Locate the cell with the specified text and output its (X, Y) center coordinate. 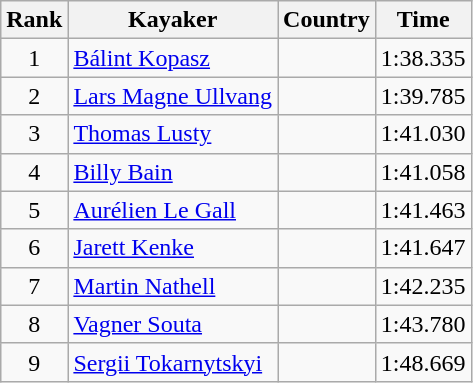
3 (34, 134)
8 (34, 324)
7 (34, 286)
Billy Bain (173, 172)
1:41.463 (423, 210)
Aurélien Le Gall (173, 210)
1:41.030 (423, 134)
4 (34, 172)
Country (327, 20)
Bálint Kopasz (173, 58)
Time (423, 20)
9 (34, 362)
Kayaker (173, 20)
1 (34, 58)
5 (34, 210)
1:39.785 (423, 96)
Thomas Lusty (173, 134)
1:43.780 (423, 324)
6 (34, 248)
1:38.335 (423, 58)
Vagner Souta (173, 324)
1:41.058 (423, 172)
Rank (34, 20)
Lars Magne Ullvang (173, 96)
Jarett Kenke (173, 248)
Sergii Tokarnytskyi (173, 362)
Martin Nathell (173, 286)
1:41.647 (423, 248)
1:42.235 (423, 286)
2 (34, 96)
1:48.669 (423, 362)
